For the text-containing cell, return its midpoint in [x, y] coordinate format. 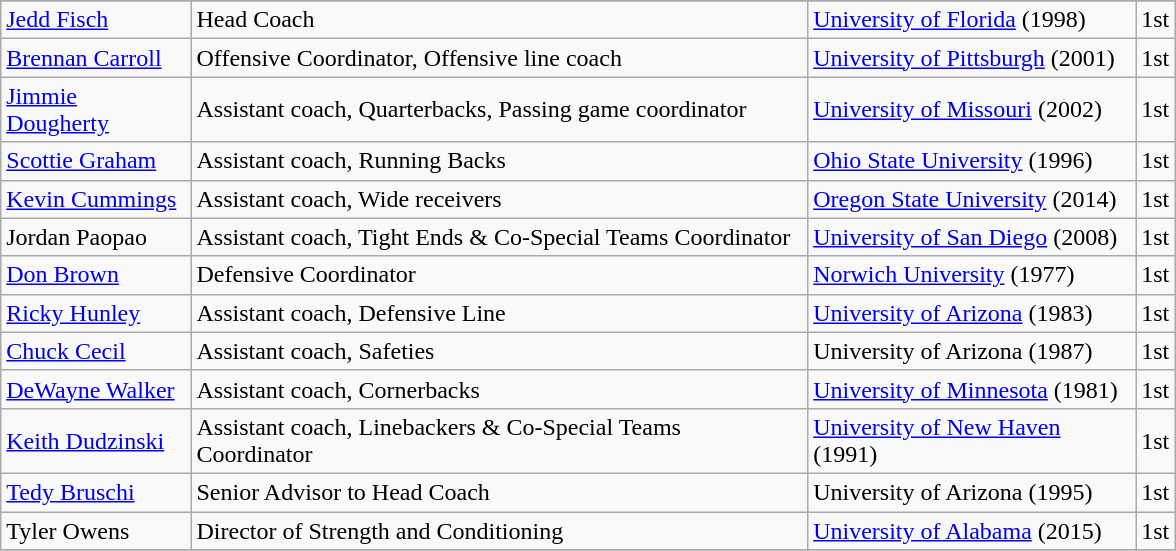
Tyler Owens [96, 531]
Ricky Hunley [96, 313]
Assistant coach, Defensive Line [500, 313]
University of Arizona (1987) [972, 351]
Assistant coach, Wide receivers [500, 199]
Scottie Graham [96, 161]
Oregon State University (2014) [972, 199]
Assistant coach, Linebackers & Co-Special Teams Coordinator [500, 440]
Defensive Coordinator [500, 275]
University of Arizona (1995) [972, 492]
Senior Advisor to Head Coach [500, 492]
DeWayne Walker [96, 389]
Keith Dudzinski [96, 440]
Ohio State University (1996) [972, 161]
Head Coach [500, 20]
Director of Strength and Conditioning [500, 531]
Don Brown [96, 275]
Assistant coach, Tight Ends & Co-Special Teams Coordinator [500, 237]
Assistant coach, Quarterbacks, Passing game coordinator [500, 110]
Norwich University (1977) [972, 275]
Jordan Paopao [96, 237]
University of Arizona (1983) [972, 313]
University of Pittsburgh (2001) [972, 58]
University of Missouri (2002) [972, 110]
Chuck Cecil [96, 351]
Brennan Carroll [96, 58]
Offensive Coordinator, Offensive line coach [500, 58]
University of Florida (1998) [972, 20]
Assistant coach, Running Backs [500, 161]
Assistant coach, Safeties [500, 351]
Jedd Fisch [96, 20]
Kevin Cummings [96, 199]
Assistant coach, Cornerbacks [500, 389]
University of Minnesota (1981) [972, 389]
Tedy Bruschi [96, 492]
University of New Haven (1991) [972, 440]
Jimmie Dougherty [96, 110]
University of Alabama (2015) [972, 531]
University of San Diego (2008) [972, 237]
